Locate the cell with the specified text and output its [X, Y] center coordinate. 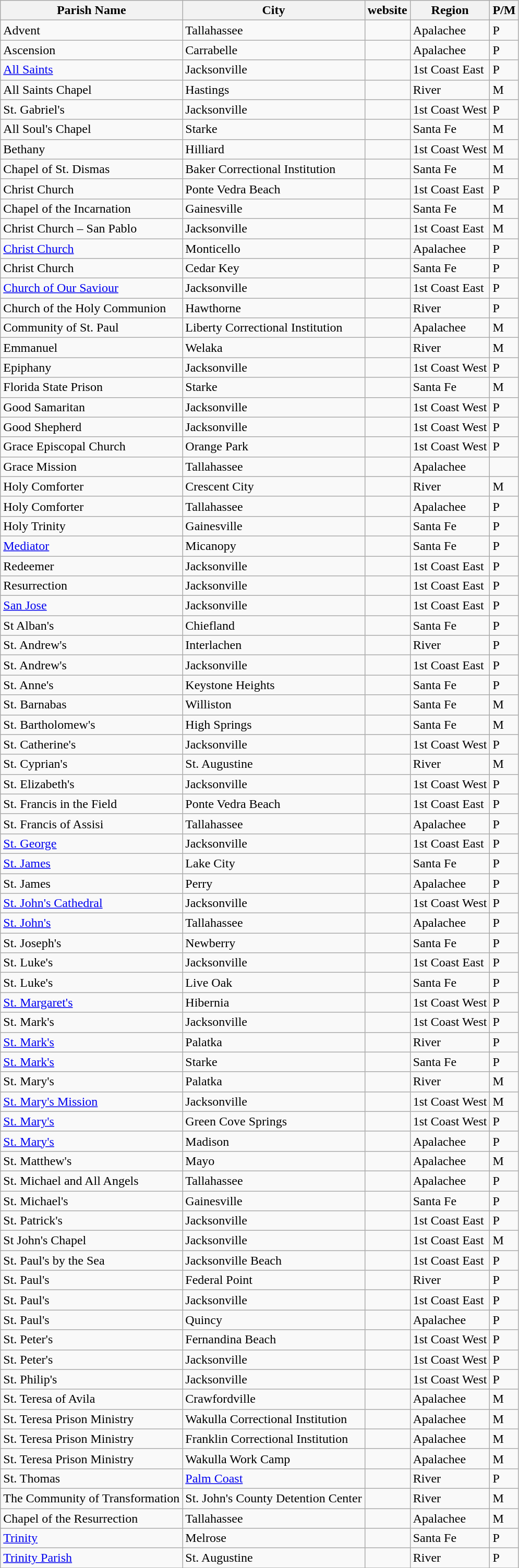
High Springs [273, 725]
The Community of Transformation [92, 1498]
Hastings [273, 90]
St. Matthew's [92, 1161]
Live Oak [273, 983]
St. Thomas [92, 1478]
Trinity [92, 1538]
St. Cyprian's [92, 764]
St Alban's [92, 626]
Interlachen [273, 645]
Mayo [273, 1161]
Mediator [92, 546]
All Soul's Chapel [92, 129]
St. John's County Detention Center [273, 1498]
St. Teresa of Avila [92, 1399]
Crawfordville [273, 1399]
Hibernia [273, 1002]
Micanopy [273, 546]
St. Paul's by the Sea [92, 1260]
Baker Correctional Institution [273, 169]
St. Barnabas [92, 705]
Chiefland [273, 626]
All Saints Chapel [92, 90]
Church of Our Saviour [92, 288]
Fernandina Beach [273, 1340]
Palm Coast [273, 1478]
Carrabelle [273, 50]
Newberry [273, 943]
Crescent City [273, 486]
Bethany [92, 149]
Grace Episcopal Church [92, 447]
St. Francis in the Field [92, 804]
St. Mary's Mission [92, 1101]
Grace Mission [92, 467]
Williston [273, 705]
St. Anne's [92, 685]
Orange Park [273, 447]
Good Samaritan [92, 407]
St. Philip's [92, 1379]
St. Elizabeth's [92, 784]
website [387, 10]
Federal Point [273, 1280]
Franklin Correctional Institution [273, 1439]
Region [450, 10]
St. Catherine's [92, 744]
Melrose [273, 1538]
St. Margaret's [92, 1002]
Chapel of the Incarnation [92, 209]
St John's Chapel [92, 1241]
Church of the Holy Communion [92, 308]
St. Patrick's [92, 1221]
Green Cove Springs [273, 1121]
St. Michael and All Angels [92, 1181]
St. Bartholomew's [92, 725]
Redeemer [92, 566]
Hawthorne [273, 308]
Perry [273, 884]
Wakulla Correctional Institution [273, 1419]
Monticello [273, 249]
City [273, 10]
Epiphany [92, 367]
Chapel of St. Dismas [92, 169]
Cedar Key [273, 268]
Madison [273, 1141]
Community of St. Paul [92, 328]
Parish Name [92, 10]
St. Francis of Assisi [92, 824]
All Saints [92, 70]
St. Joseph's [92, 943]
Quincy [273, 1320]
Advent [92, 30]
Welaka [273, 348]
Trinity Parish [92, 1558]
Chapel of the Resurrection [92, 1518]
Wakulla Work Camp [273, 1459]
Florida State Prison [92, 387]
St. George [92, 843]
Good Shepherd [92, 427]
Jacksonville Beach [273, 1260]
San Jose [92, 606]
Ascension [92, 50]
Christ Church – San Pablo [92, 228]
Emmanuel [92, 348]
Resurrection [92, 586]
St. Michael's [92, 1200]
St. Gabriel's [92, 109]
Liberty Correctional Institution [273, 328]
St. John's Cathedral [92, 903]
Holy Trinity [92, 526]
Lake City [273, 863]
Keystone Heights [273, 685]
P/M [504, 10]
St. John's [92, 923]
Hilliard [273, 149]
